Extract the [X, Y] coordinate from the center of the cell holding the provided text.  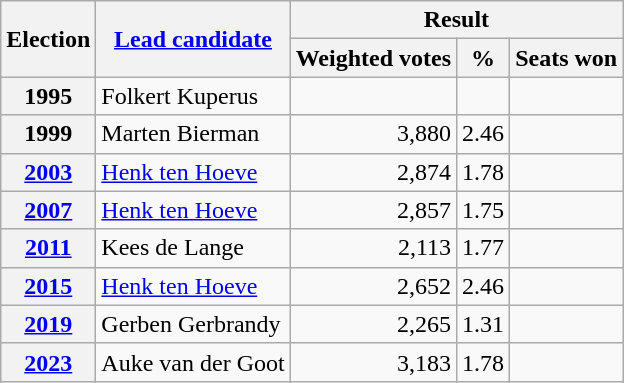
2,652 [373, 286]
1.75 [484, 210]
2,113 [373, 248]
Election [48, 39]
1.77 [484, 248]
2,265 [373, 324]
2011 [48, 248]
1999 [48, 134]
2,857 [373, 210]
Weighted votes [373, 58]
2019 [48, 324]
3,183 [373, 362]
% [484, 58]
2015 [48, 286]
2,874 [373, 172]
Folkert Kuperus [193, 96]
1995 [48, 96]
Seats won [566, 58]
3,880 [373, 134]
Auke van der Goot [193, 362]
Gerben Gerbrandy [193, 324]
Lead candidate [193, 39]
Kees de Lange [193, 248]
2023 [48, 362]
2003 [48, 172]
1.31 [484, 324]
Result [456, 20]
Marten Bierman [193, 134]
2007 [48, 210]
